Provide the (X, Y) coordinate of the cell's center where the given text is located.  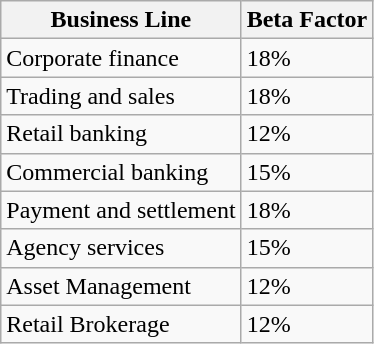
Payment and settlement (121, 210)
Asset Management (121, 286)
Beta Factor (307, 20)
Agency services (121, 248)
Corporate finance (121, 58)
Business Line (121, 20)
Commercial banking (121, 172)
Retail banking (121, 134)
Trading and sales (121, 96)
Retail Brokerage (121, 324)
